Capture the cell that displays the provided text and extract its (x, y) central coordinate. 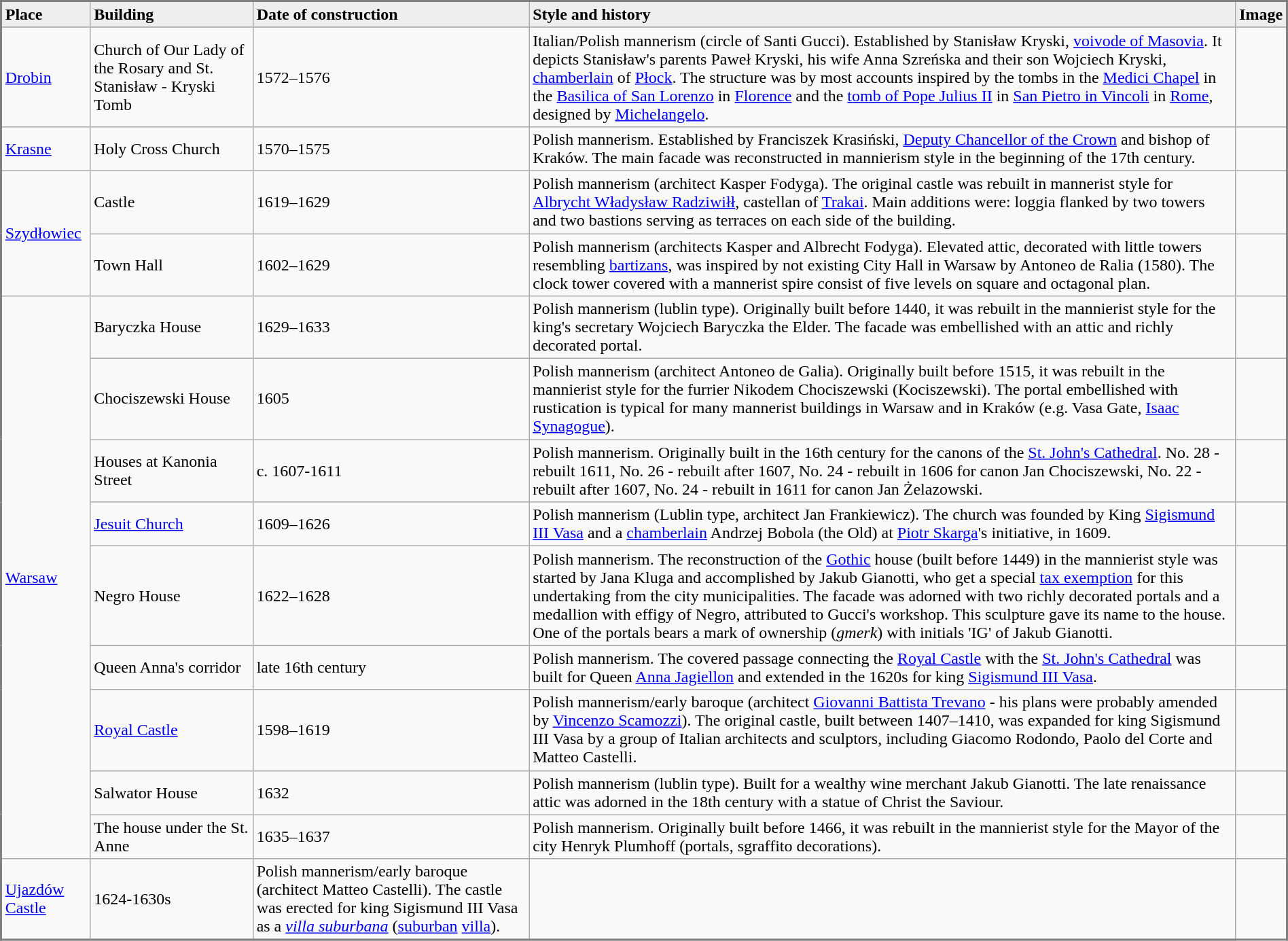
Drobin (46, 77)
Warsaw (46, 578)
c. 1607-1611 (391, 471)
Date of construction (391, 15)
Negro House (171, 596)
Town Hall (171, 265)
1622–1628 (391, 596)
Salwator House (171, 792)
Castle (171, 202)
1635–1637 (391, 837)
Houses at Kanonia Street (171, 471)
Polish mannerism/early baroque (architect Matteo Castelli). The castle was erected for king Sigismund III Vasa as a villa suburbana (suburban villa). (391, 900)
Holy Cross Church (171, 148)
Chociszewski House (171, 400)
Jesuit Church (171, 525)
1619–1629 (391, 202)
Queen Anna's corridor (171, 667)
1605 (391, 400)
Szydłowiec (46, 233)
1632 (391, 792)
Ujazdów Castle (46, 900)
Church of Our Lady of the Rosary and St. Stanisław - Kryski Tomb (171, 77)
1609–1626 (391, 525)
Place (46, 15)
Krasne (46, 148)
1572–1576 (391, 77)
Baryczka House (171, 327)
Building (171, 15)
Style and history (882, 15)
1624-1630s (171, 900)
Image (1262, 15)
Royal Castle (171, 730)
1570–1575 (391, 148)
late 16th century (391, 667)
1602–1629 (391, 265)
The house under the St. Anne (171, 837)
1629–1633 (391, 327)
1598–1619 (391, 730)
